For the text-containing cell, return its midpoint in (X, Y) coordinate format. 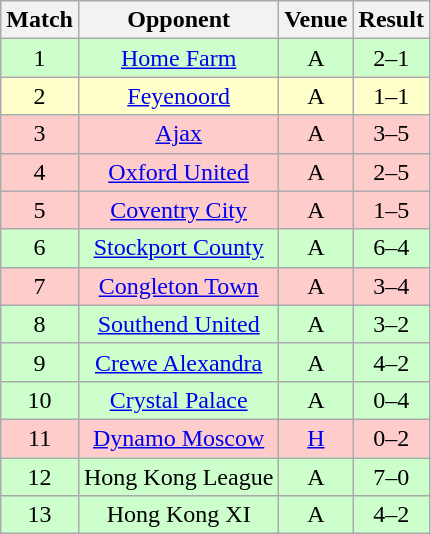
3–2 (391, 324)
Congleton Town (178, 286)
Result (391, 20)
Opponent (178, 20)
2–1 (391, 58)
Coventry City (178, 210)
Oxford United (178, 172)
Southend United (178, 324)
3–5 (391, 134)
6 (40, 248)
7 (40, 286)
5 (40, 210)
0–2 (391, 438)
Ajax (178, 134)
10 (40, 400)
1–1 (391, 96)
Dynamo Moscow (178, 438)
Crystal Palace (178, 400)
8 (40, 324)
1 (40, 58)
4 (40, 172)
Hong Kong XI (178, 515)
3–4 (391, 286)
Home Farm (178, 58)
Crewe Alexandra (178, 362)
12 (40, 477)
9 (40, 362)
Feyenoord (178, 96)
Venue (316, 20)
0–4 (391, 400)
2–5 (391, 172)
Stockport County (178, 248)
3 (40, 134)
2 (40, 96)
H (316, 438)
1–5 (391, 210)
Hong Kong League (178, 477)
Match (40, 20)
13 (40, 515)
11 (40, 438)
6–4 (391, 248)
7–0 (391, 477)
